Identify which cell holds the provided text, then report its (x, y) central coordinate. 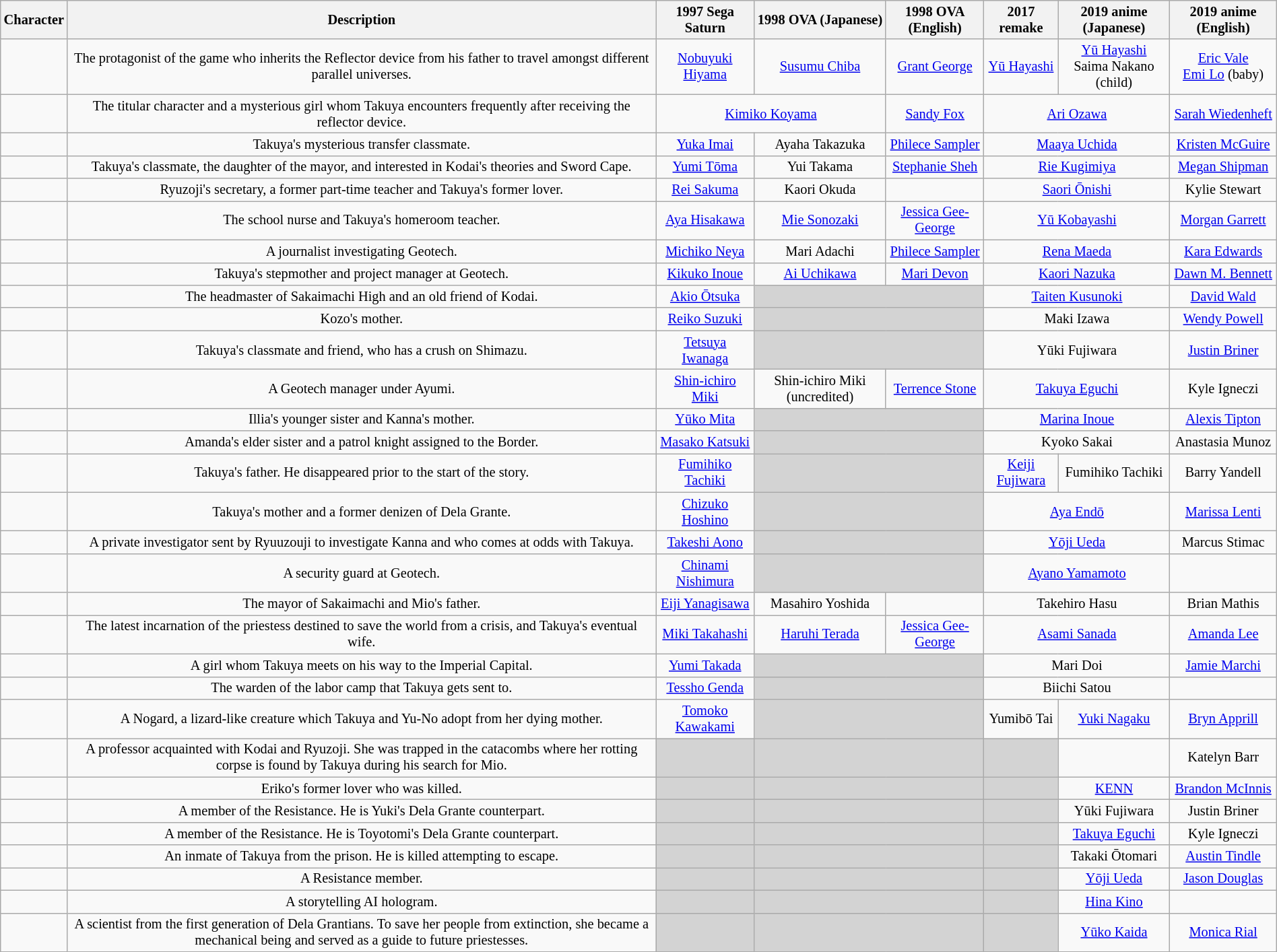
Brian Mathis (1223, 604)
Yūko Kaida (1114, 932)
Haruhi Terada (820, 634)
Maaya Uchida (1077, 144)
Alexis Tipton (1223, 419)
Kimiko Koyama (771, 114)
Eriko's former lover who was killed. (362, 788)
Kikuko Inoue (705, 274)
Maki Izawa (1077, 319)
Tomoko Kawakami (705, 718)
Kristen McGuire (1223, 144)
The mayor of Sakaimachi and Mio's father. (362, 604)
Susumu Chiba (820, 67)
Katelyn Barr (1223, 757)
A member of the Resistance. He is Yuki's Dela Grante counterpart. (362, 811)
Marcus Stimac (1223, 542)
Takuya's classmate and friend, who has a crush on Shimazu. (362, 350)
1998 OVA (Japanese) (820, 20)
Austin Tindle (1223, 856)
Reiko Suzuki (705, 319)
Takuya's mysterious transfer classmate. (362, 144)
Monica Rial (1223, 932)
Ayano Yamamoto (1077, 573)
Rena Maeda (1077, 251)
2019 anime (Japanese) (1114, 20)
A Resistance member. (362, 879)
Ai Uchikawa (820, 274)
Marissa Lenti (1223, 512)
Yui Takama (820, 167)
Kylie Stewart (1223, 190)
Megan Shipman (1223, 167)
Hina Kino (1114, 902)
A girl whom Takuya meets on his way to the Imperial Capital. (362, 665)
Akio Ōtsuka (705, 296)
Yumibō Tai (1021, 718)
Sarah Wiedenheft (1223, 114)
Kara Edwards (1223, 251)
Illia's younger sister and Kanna's mother. (362, 419)
1997 Sega Saturn (705, 20)
A journalist investigating Geotech. (362, 251)
The protagonist of the game who inherits the Reflector device from his father to travel amongst different parallel universes. (362, 67)
Shin-ichiro Miki (uncredited) (820, 388)
Aya Endō (1077, 512)
Keiji Fujiwara (1021, 473)
Chizuko Hoshino (705, 512)
Yuki Nagaku (1114, 718)
A security guard at Geotech. (362, 573)
The titular character and a mysterious girl whom Takuya encounters frequently after receiving the reflector device. (362, 114)
Taiten Kusunoki (1077, 296)
Eric ValeEmi Lo (baby) (1223, 67)
KENN (1114, 788)
Saori Ōnishi (1077, 190)
Ayaha Takazuka (820, 144)
Miki Takahashi (705, 634)
Chinami Nishimura (705, 573)
Rie Kugimiya (1077, 167)
A Geotech manager under Ayumi. (362, 388)
Yumi Tōma (705, 167)
The latest incarnation of the priestess destined to save the world from a crisis, and Takuya's eventual wife. (362, 634)
Takuya's father. He disappeared prior to the start of the story. (362, 473)
Ari Ozawa (1077, 114)
Biichi Satou (1077, 688)
Description (362, 20)
Mari Doi (1077, 665)
Yūko Mita (705, 419)
Takeshi Aono (705, 542)
1998 OVA (English) (935, 20)
Nobuyuki Hiyama (705, 67)
Eiji Yanagisawa (705, 604)
2017 remake (1021, 20)
Brandon McInnis (1223, 788)
Masako Katsuki (705, 442)
Yū HayashiSaima Nakano (child) (1114, 67)
Yū Kobayashi (1077, 220)
The warden of the labor camp that Takuya gets sent to. (362, 688)
An inmate of Takuya from the prison. He is killed attempting to escape. (362, 856)
Ryuzoji's secretary, a former part-time teacher and Takuya's former lover. (362, 190)
Anastasia Munoz (1223, 442)
Dawn M. Bennett (1223, 274)
Tetsuya Iwanaga (705, 350)
Barry Yandell (1223, 473)
2019 anime (English) (1223, 20)
Rei Sakuma (705, 190)
Shin-ichiro Miki (705, 388)
Kozo's mother. (362, 319)
Masahiro Yoshida (820, 604)
Asami Sanada (1077, 634)
Takuya's stepmother and project manager at Geotech. (362, 274)
Mie Sonozaki (820, 220)
Jason Douglas (1223, 879)
Stephanie Sheh (935, 167)
Wendy Powell (1223, 319)
Amanda Lee (1223, 634)
Jamie Marchi (1223, 665)
Takuya's mother and a former denizen of Dela Grante. (362, 512)
A member of the Resistance. He is Toyotomi's Dela Grante counterpart. (362, 834)
The headmaster of Sakaimachi High and an old friend of Kodai. (362, 296)
Marina Inoue (1077, 419)
Yū Hayashi (1021, 67)
Kaori Nazuka (1077, 274)
Amanda's elder sister and a patrol knight assigned to the Border. (362, 442)
Yuka Imai (705, 144)
Grant George (935, 67)
Aya Hisakawa (705, 220)
A Nogard, a lizard-like creature which Takuya and Yu-No adopt from her dying mother. (362, 718)
Bryn Apprill (1223, 718)
Yumi Takada (705, 665)
The school nurse and Takuya's homeroom teacher. (362, 220)
Michiko Neya (705, 251)
Takehiro Hasu (1077, 604)
Takuya's classmate, the daughter of the mayor, and interested in Kodai's theories and Sword Cape. (362, 167)
Mari Adachi (820, 251)
Kyoko Sakai (1077, 442)
A storytelling AI hologram. (362, 902)
Terrence Stone (935, 388)
Tessho Genda (705, 688)
Sandy Fox (935, 114)
Takaki Ōtomari (1114, 856)
Morgan Garrett (1223, 220)
Mari Devon (935, 274)
Character (34, 20)
David Wald (1223, 296)
A private investigator sent by Ryuuzouji to investigate Kanna and who comes at odds with Takuya. (362, 542)
Kaori Okuda (820, 190)
